Search for the cell housing the specified text and yield its (X, Y) center coordinate. 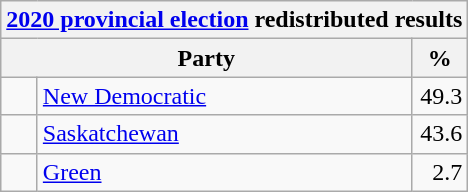
New Democratic (224, 96)
Green (224, 172)
2.7 (440, 172)
43.6 (440, 134)
% (440, 58)
2020 provincial election redistributed results (234, 20)
Party (206, 58)
Saskatchewan (224, 134)
49.3 (440, 96)
